Scan for the cell matching the given text and deliver its (x, y) coordinate at center. 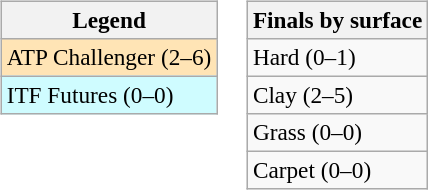
Legend (108, 20)
Carpet (0–0) (337, 171)
Finals by surface (337, 20)
ATP Challenger (2–6) (108, 57)
Hard (0–1) (337, 57)
ITF Futures (0–0) (108, 95)
Clay (2–5) (337, 95)
Grass (0–0) (337, 133)
